Extract the [x, y] coordinate from the center of the cell holding the provided text.  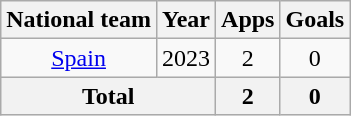
Goals [315, 20]
Apps [248, 20]
Spain [79, 58]
2023 [186, 58]
Total [108, 96]
Year [186, 20]
National team [79, 20]
